Return the (x, y) coordinate for the center point of the cell that contains the specified text.  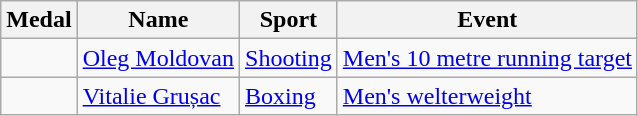
Medal (39, 20)
Men's welterweight (487, 96)
Event (487, 20)
Sport (289, 20)
Oleg Moldovan (158, 58)
Vitalie Grușac (158, 96)
Name (158, 20)
Shooting (289, 58)
Men's 10 metre running target (487, 58)
Boxing (289, 96)
